Return (x, y) of the center of cell containing provided text 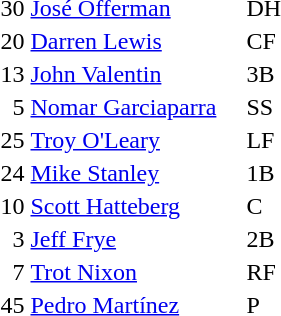
Trot Nixon (136, 272)
Troy O'Leary (136, 140)
Darren Lewis (136, 41)
Mike Stanley (136, 173)
Jeff Frye (136, 239)
John Valentin (136, 74)
Nomar Garciaparra (136, 107)
Scott Hatteberg (136, 206)
